Detect which cell encompasses the target text, then output its (x, y) center coordinate. 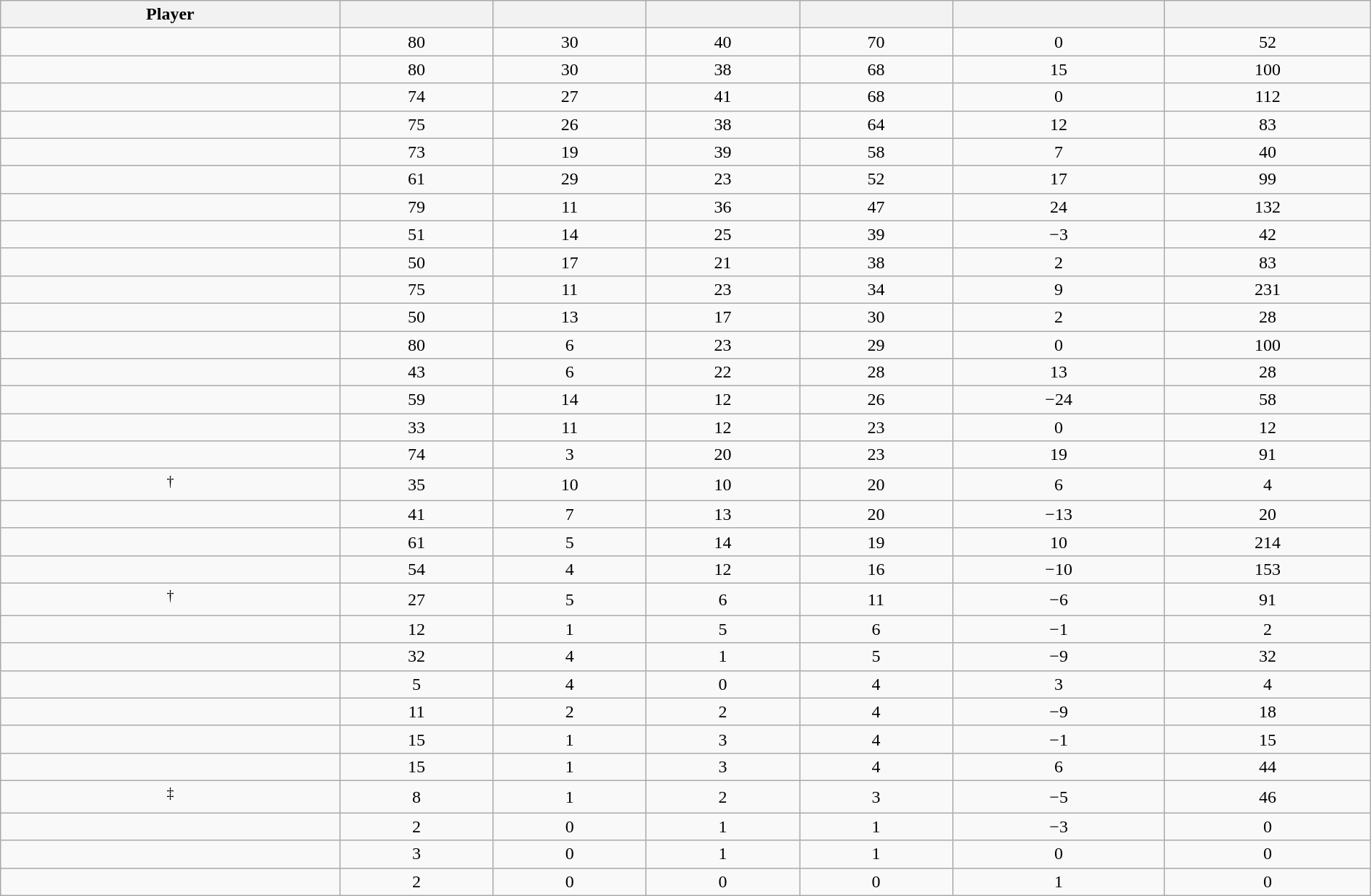
35 (417, 485)
46 (1268, 797)
25 (723, 234)
73 (417, 152)
8 (417, 797)
−6 (1059, 600)
132 (1268, 207)
44 (1268, 767)
‡ (171, 797)
21 (723, 262)
70 (876, 42)
−24 (1059, 400)
9 (1059, 289)
34 (876, 289)
54 (417, 569)
22 (723, 372)
−10 (1059, 569)
33 (417, 427)
47 (876, 207)
36 (723, 207)
112 (1268, 97)
18 (1268, 712)
64 (876, 124)
59 (417, 400)
24 (1059, 207)
214 (1268, 542)
Player (171, 14)
231 (1268, 289)
−5 (1059, 797)
43 (417, 372)
16 (876, 569)
−13 (1059, 514)
42 (1268, 234)
51 (417, 234)
79 (417, 207)
99 (1268, 179)
153 (1268, 569)
